Locate the cell with the specified text and output its (X, Y) center coordinate. 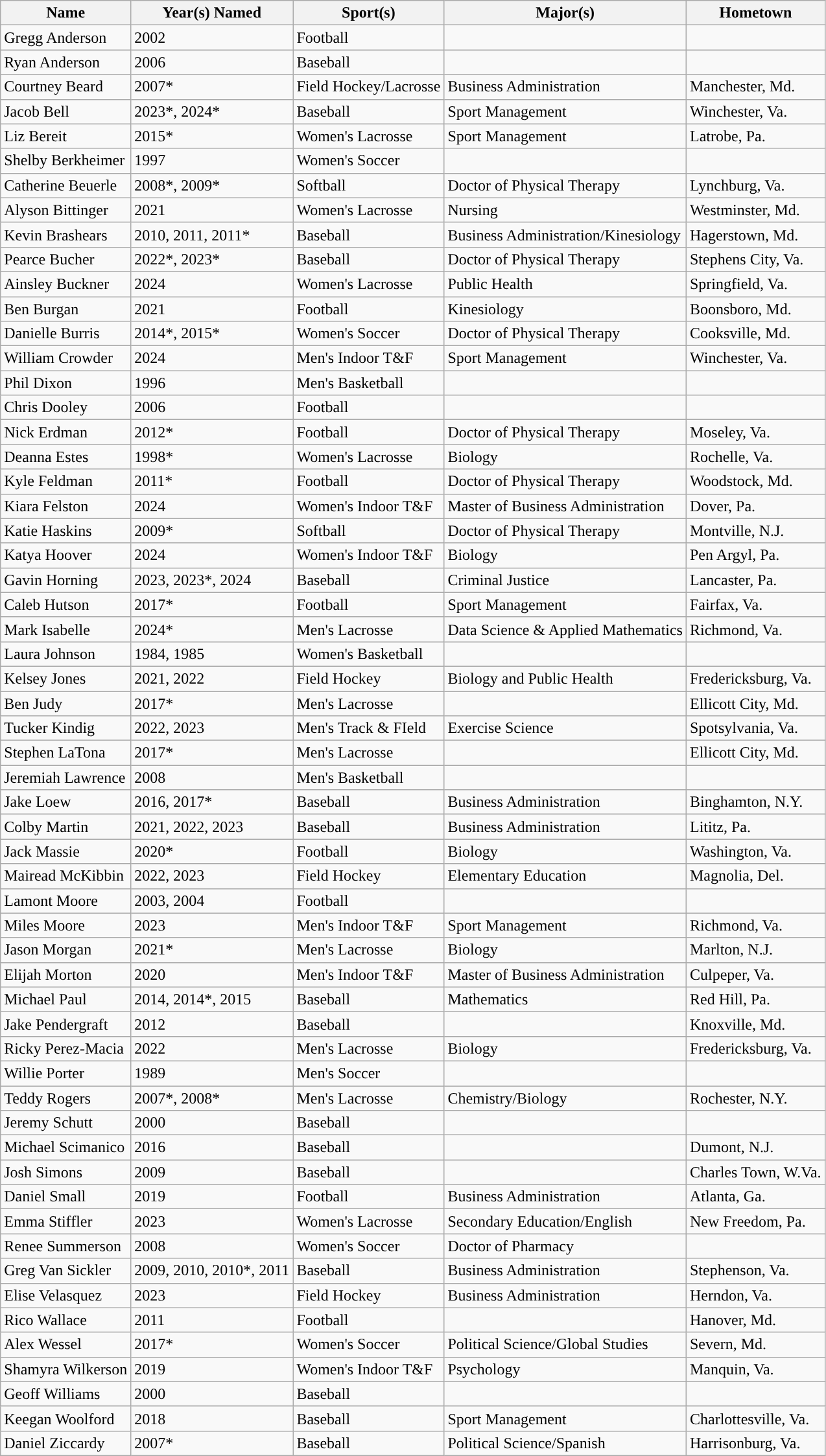
Mark Isabelle (66, 629)
Herndon, Va. (755, 1295)
Stephens City, Va. (755, 259)
2021* (212, 950)
Shamyra Wilkerson (66, 1369)
Lancaster, Pa. (755, 580)
2008*, 2009* (212, 185)
Harrisonburg, Va. (755, 1443)
Cooksville, Md. (755, 334)
Renee Summerson (66, 1246)
Boonsboro, Md. (755, 309)
Stephenson, Va. (755, 1271)
Geoff Williams (66, 1394)
Mathematics (565, 999)
Pen Argyl, Pa. (755, 555)
Gavin Horning (66, 580)
Deanna Estes (66, 457)
2022 (212, 1048)
Jeremiah Lawrence (66, 778)
Phil Dixon (66, 383)
Dumont, N.J. (755, 1148)
Alex Wessel (66, 1345)
Elementary Education (565, 876)
2023*, 2024* (212, 111)
2016 (212, 1148)
2011* (212, 481)
Kiara Felston (66, 506)
Shelby Berkheimer (66, 161)
Elise Velasquez (66, 1295)
Katie Haskins (66, 531)
2012* (212, 432)
New Freedom, Pa. (755, 1221)
Ryan Anderson (66, 62)
Atlanta, Ga. (755, 1197)
Keegan Woolford (66, 1418)
Teddy Rogers (66, 1098)
Doctor of Pharmacy (565, 1246)
Ben Judy (66, 703)
Michael Scimanico (66, 1148)
Knoxville, Md. (755, 1024)
Severn, Md. (755, 1345)
Hanover, Md. (755, 1320)
Elijah Morton (66, 975)
Men's Soccer (368, 1073)
Danielle Burris (66, 334)
Rico Wallace (66, 1320)
Charlottesville, Va. (755, 1418)
Marlton, N.J. (755, 950)
Psychology (565, 1369)
Jacob Bell (66, 111)
Business Administration/Kinesiology (565, 235)
Jake Pendergraft (66, 1024)
Kyle Feldman (66, 481)
Exercise Science (565, 728)
2020* (212, 851)
2009* (212, 531)
Miles Moore (66, 925)
1996 (212, 383)
2024* (212, 629)
Spotsylvania, Va. (755, 728)
2009 (212, 1172)
Criminal Justice (565, 580)
2021, 2022, 2023 (212, 827)
Greg Van Sickler (66, 1271)
Manchester, Md. (755, 87)
Field Hockey/Lacrosse (368, 87)
Moseley, Va. (755, 432)
Willie Porter (66, 1073)
2023, 2023*, 2024 (212, 580)
Liz Bereit (66, 136)
Lynchburg, Va. (755, 185)
Westminster, Md. (755, 210)
Chris Dooley (66, 408)
Dover, Pa. (755, 506)
Binghamton, N.Y. (755, 802)
Manquin, Va. (755, 1369)
Men's Track & FIeld (368, 728)
Charles Town, W.Va. (755, 1172)
Kevin Brashears (66, 235)
Daniel Ziccardy (66, 1443)
Year(s) Named (212, 13)
2007*, 2008* (212, 1098)
Jason Morgan (66, 950)
Mairead McKibbin (66, 876)
Gregg Anderson (66, 38)
Laura Johnson (66, 654)
2022*, 2023* (212, 259)
Jake Loew (66, 802)
2014*, 2015* (212, 334)
2012 (212, 1024)
Public Health (565, 284)
2011 (212, 1320)
Woodstock, Md. (755, 481)
2014, 2014*, 2015 (212, 999)
Washington, Va. (755, 851)
Catherine Beuerle (66, 185)
2003, 2004 (212, 901)
Latrobe, Pa. (755, 136)
William Crowder (66, 358)
1989 (212, 1073)
2020 (212, 975)
2021, 2022 (212, 678)
Josh Simons (66, 1172)
Jack Massie (66, 851)
Kinesiology (565, 309)
Magnolia, Del. (755, 876)
Kelsey Jones (66, 678)
Political Science/Spanish (565, 1443)
Caleb Hutson (66, 605)
Political Science/Global Studies (565, 1345)
Tucker Kindig (66, 728)
Name (66, 13)
Ainsley Buckner (66, 284)
2018 (212, 1418)
Rochester, N.Y. (755, 1098)
2016, 2017* (212, 802)
Montville, N.J. (755, 531)
Secondary Education/English (565, 1221)
Major(s) (565, 13)
Emma Stiffler (66, 1221)
Springfield, Va. (755, 284)
Sport(s) (368, 13)
Michael Paul (66, 999)
Nursing (565, 210)
2009, 2010, 2010*, 2011 (212, 1271)
Culpeper, Va. (755, 975)
1984, 1985 (212, 654)
Lamont Moore (66, 901)
Katya Hoover (66, 555)
Ricky Perez-Macia (66, 1048)
Rochelle, Va. (755, 457)
Alyson Bittinger (66, 210)
Courtney Beard (66, 87)
1998* (212, 457)
Fairfax, Va. (755, 605)
Daniel Small (66, 1197)
1997 (212, 161)
Jeremy Schutt (66, 1123)
Biology and Public Health (565, 678)
Lititz, Pa. (755, 827)
Hometown (755, 13)
Pearce Bucher (66, 259)
Stephen LaTona (66, 753)
Hagerstown, Md. (755, 235)
2015* (212, 136)
2002 (212, 38)
Colby Martin (66, 827)
Red Hill, Pa. (755, 999)
Nick Erdman (66, 432)
2010, 2011, 2011* (212, 235)
Data Science & Applied Mathematics (565, 629)
Women's Basketball (368, 654)
Chemistry/Biology (565, 1098)
Ben Burgan (66, 309)
